Return the (X, Y) coordinate for the center point of the cell that contains the specified text.  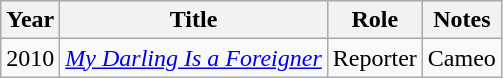
Cameo (462, 58)
Role (374, 20)
Title (194, 20)
Year (30, 20)
Notes (462, 20)
My Darling Is a Foreigner (194, 58)
2010 (30, 58)
Reporter (374, 58)
